Scan for the cell matching the given text and deliver its [x, y] coordinate at center. 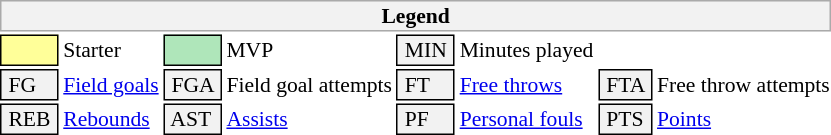
MIN [426, 50]
FGA [192, 85]
Field goals [111, 85]
FT [426, 85]
FG [30, 85]
Free throws [526, 85]
FTA [626, 85]
Field goal attempts [309, 85]
MVP [309, 50]
Legend [416, 16]
Starter [111, 50]
Minutes played [526, 50]
